Output the [X, Y] coordinate of the center of the cell containing the given text.  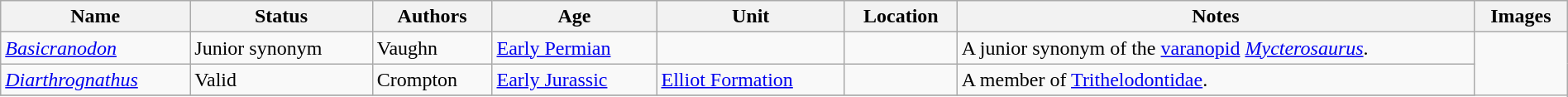
Name [96, 17]
Notes [1216, 17]
Images [1520, 17]
Crompton [432, 80]
A member of Trithelodontidae. [1216, 80]
Location [901, 17]
Authors [432, 17]
Valid [281, 80]
A junior synonym of the varanopid Mycterosaurus. [1216, 48]
Unit [751, 17]
Elliot Formation [751, 80]
Status [281, 17]
Basicranodon [96, 48]
Early Jurassic [574, 80]
Age [574, 17]
Vaughn [432, 48]
Diarthrognathus [96, 80]
Early Permian [574, 48]
Junior synonym [281, 48]
